Output the [X, Y] coordinate of the center of the cell containing the given text.  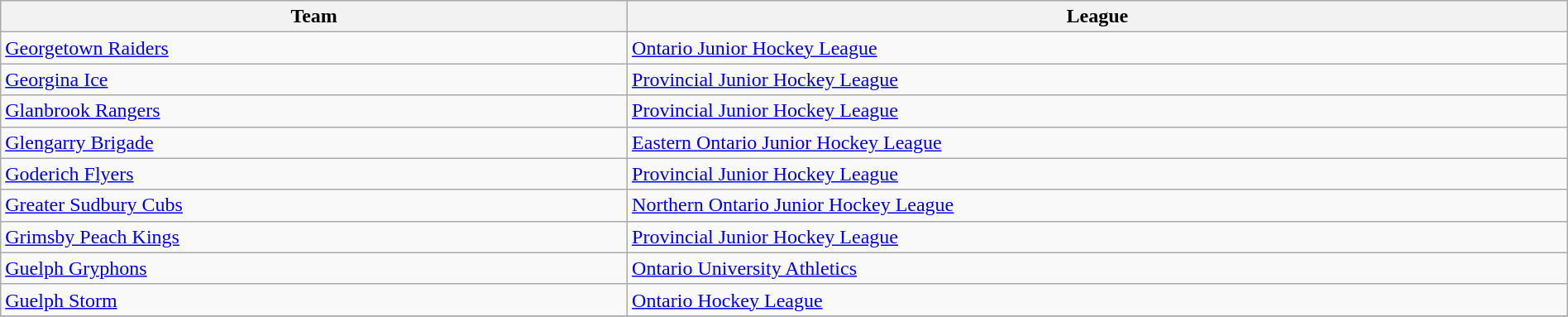
Georgetown Raiders [314, 48]
Guelph Storm [314, 300]
Northern Ontario Junior Hockey League [1098, 205]
Georgina Ice [314, 79]
League [1098, 17]
Eastern Ontario Junior Hockey League [1098, 142]
Glanbrook Rangers [314, 111]
Ontario Junior Hockey League [1098, 48]
Ontario Hockey League [1098, 300]
Team [314, 17]
Goderich Flyers [314, 174]
Grimsby Peach Kings [314, 237]
Guelph Gryphons [314, 268]
Ontario University Athletics [1098, 268]
Glengarry Brigade [314, 142]
Greater Sudbury Cubs [314, 205]
